For the text-containing cell, return its midpoint in (X, Y) coordinate format. 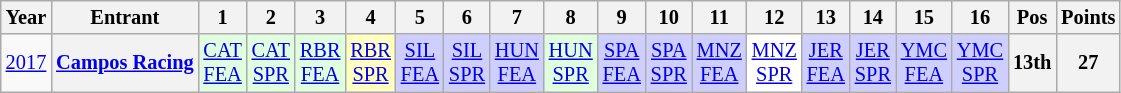
JERFEA (826, 63)
10 (669, 17)
8 (571, 17)
14 (873, 17)
1 (222, 17)
27 (1088, 63)
16 (980, 17)
4 (370, 17)
11 (720, 17)
2 (271, 17)
JERSPR (873, 63)
SILSPR (467, 63)
2017 (26, 63)
Year (26, 17)
6 (467, 17)
Campos Racing (124, 63)
HUNFEA (517, 63)
RBRSPR (370, 63)
YMCSPR (980, 63)
7 (517, 17)
13th (1032, 63)
CATSPR (271, 63)
MNZSPR (774, 63)
9 (622, 17)
SILFEA (420, 63)
SPAFEA (622, 63)
3 (320, 17)
SPASPR (669, 63)
Pos (1032, 17)
Entrant (124, 17)
Points (1088, 17)
HUNSPR (571, 63)
RBRFEA (320, 63)
MNZFEA (720, 63)
12 (774, 17)
13 (826, 17)
CATFEA (222, 63)
15 (924, 17)
5 (420, 17)
YMCFEA (924, 63)
